Return the [X, Y] coordinate for the center point of the cell that contains the specified text.  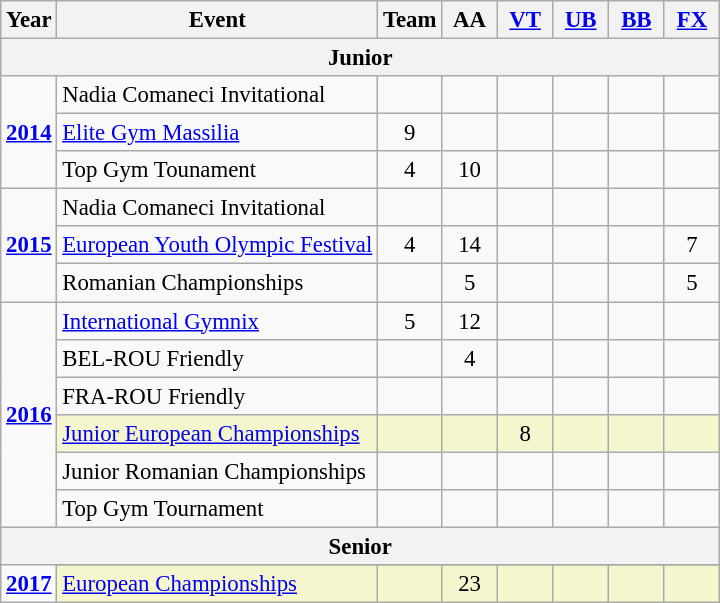
Romanian Championships [218, 283]
2017 [29, 584]
Junior [360, 58]
Junior European Championships [218, 433]
FX [692, 20]
European Championships [218, 584]
Elite Gym Massilia [218, 133]
2014 [29, 132]
Year [29, 20]
UB [581, 20]
14 [470, 245]
International Gymnix [218, 321]
BB [637, 20]
Top Gym Tounament [218, 170]
12 [470, 321]
FRA-ROU Friendly [218, 396]
Event [218, 20]
BEL-ROU Friendly [218, 358]
7 [692, 245]
9 [410, 133]
AA [470, 20]
VT [525, 20]
23 [470, 584]
European Youth Olympic Festival [218, 245]
Junior Romanian Championships [218, 471]
Senior [360, 546]
2015 [29, 246]
Top Gym Tournament [218, 509]
2016 [29, 415]
10 [470, 170]
Team [410, 20]
8 [525, 433]
